Provide the (x, y) coordinate of the cell's center where the given text is located.  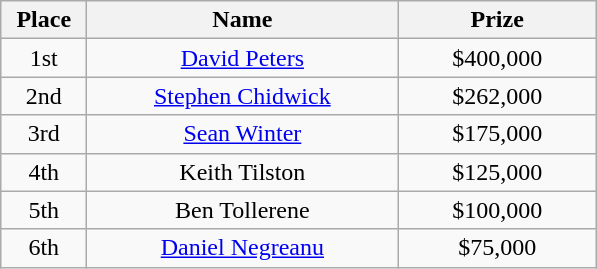
2nd (44, 96)
Stephen Chidwick (242, 96)
$100,000 (498, 210)
Prize (498, 20)
$400,000 (498, 58)
6th (44, 248)
Ben Tollerene (242, 210)
$262,000 (498, 96)
Name (242, 20)
David Peters (242, 58)
Sean Winter (242, 134)
Daniel Negreanu (242, 248)
Keith Tilston (242, 172)
$75,000 (498, 248)
3rd (44, 134)
5th (44, 210)
1st (44, 58)
4th (44, 172)
$125,000 (498, 172)
Place (44, 20)
$175,000 (498, 134)
